Find where the given text appears and provide that cell's center as [x, y] coordinate. 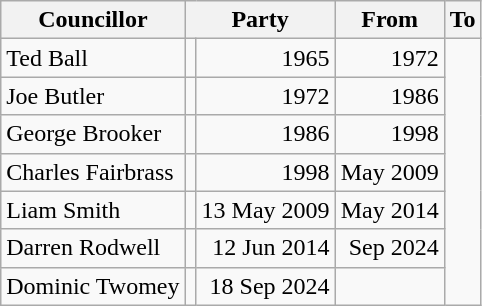
To [462, 20]
Darren Rodwell [93, 248]
Councillor [93, 20]
Joe Butler [93, 96]
Sep 2024 [390, 248]
From [390, 20]
Ted Ball [93, 58]
May 2009 [390, 172]
12 Jun 2014 [266, 248]
18 Sep 2024 [266, 286]
George Brooker [93, 134]
1965 [266, 58]
13 May 2009 [266, 210]
Charles Fairbrass [93, 172]
Dominic Twomey [93, 286]
May 2014 [390, 210]
Liam Smith [93, 210]
Party [260, 20]
